Scan for the cell matching the given text and deliver its (x, y) coordinate at center. 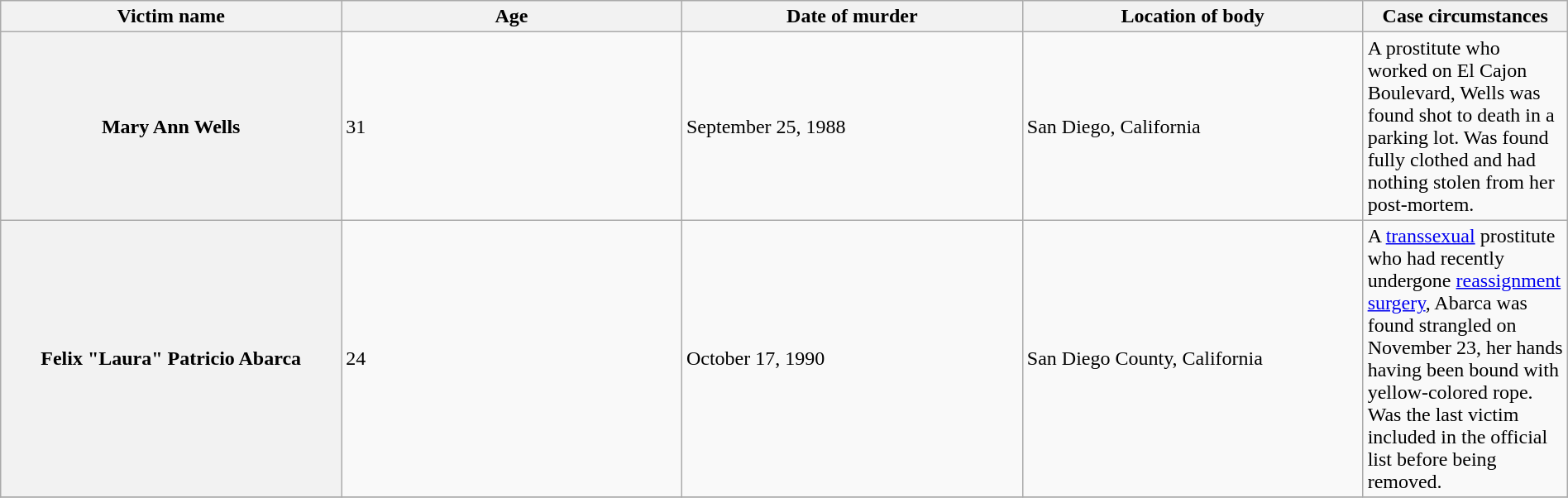
Felix "Laura" Patricio Abarca (171, 359)
Location of body (1193, 17)
San Diego, California (1193, 126)
Age (512, 17)
Mary Ann Wells (171, 126)
San Diego County, California (1193, 359)
Victim name (171, 17)
24 (512, 359)
31 (512, 126)
October 17, 1990 (852, 359)
Date of murder (852, 17)
September 25, 1988 (852, 126)
Case circumstances (1465, 17)
